Capture the cell that displays the provided text and extract its [x, y] central coordinate. 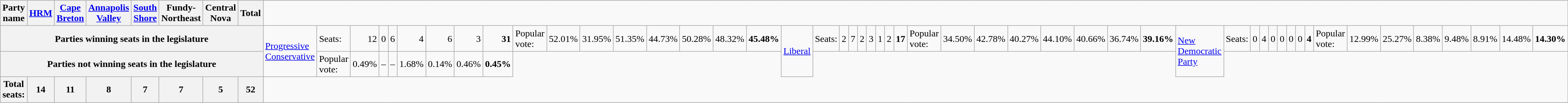
8.91% [1485, 38]
31.95% [597, 38]
8.38% [1428, 38]
36.74% [1124, 38]
12.99% [1364, 38]
44.10% [1058, 38]
South Shore [145, 13]
0.49% [365, 64]
52.01% [564, 38]
Total seats: [14, 89]
48.32% [730, 38]
Liberal [797, 51]
45.48% [764, 38]
25.27% [1397, 38]
1 [880, 38]
11 [70, 89]
0.14% [440, 64]
Cape Breton [70, 13]
52 [251, 89]
Parties not winning seats in the legislature [132, 64]
HRM [41, 13]
42.78% [991, 38]
Progressive Conservative [290, 51]
Central Nova [221, 13]
39.16% [1158, 38]
1.68% [412, 64]
44.73% [663, 38]
34.50% [957, 38]
40.66% [1090, 38]
8 [109, 89]
31 [498, 38]
Annapolis Valley [109, 13]
Parties winning seats in the legislature [132, 38]
50.28% [697, 38]
Party name [14, 13]
14.48% [1516, 38]
14.30% [1550, 38]
40.27% [1024, 38]
Fundy-Northeast [181, 13]
14 [41, 89]
New Democratic Party [1199, 51]
17 [900, 38]
0.45% [498, 64]
5 [221, 89]
0.46% [469, 64]
12 [365, 38]
51.35% [630, 38]
9.48% [1457, 38]
Total [251, 13]
